Scan for the cell matching the given text and deliver its [x, y] coordinate at center. 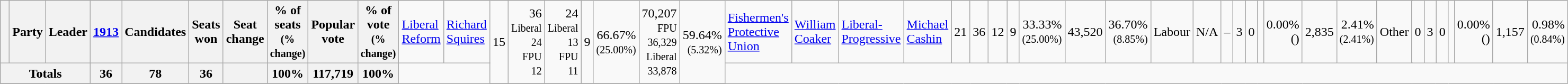
2,835 [1319, 32]
0.98%(0.84%) [1547, 32]
117,719 [333, 73]
Seat change [245, 32]
15 [499, 42]
33.33%(25.00%) [1042, 32]
2.41%(2.41%) [1357, 32]
Popular vote [333, 32]
Richard Squires [466, 32]
36Liberal 24FPU 12 [527, 42]
% of vote(% change) [378, 32]
12 [998, 32]
78 [156, 73]
70,207FPU 36,329Liberal 33,878 [659, 42]
– [1227, 32]
43,520 [1085, 32]
1913 [106, 32]
% of seats(% change) [288, 32]
N/A [1207, 32]
Candidates [156, 32]
Fishermen's Protective Union [758, 32]
Liberal Reform [421, 32]
24Liberal 13FPU 11 [563, 42]
59.64%(5.32%) [702, 42]
Leader [68, 32]
Labour [1172, 32]
Seats won [206, 32]
William Coaker [815, 32]
21 [961, 32]
66.67%(25.00%) [616, 42]
Other [1394, 32]
1,157 [1510, 32]
36.70%(8.85%) [1128, 32]
Liberal-Progressive [871, 32]
Totals [46, 73]
Michael Cashin [928, 32]
Party [28, 32]
